From the cell containing the given text, extract its center point as [X, Y] coordinate. 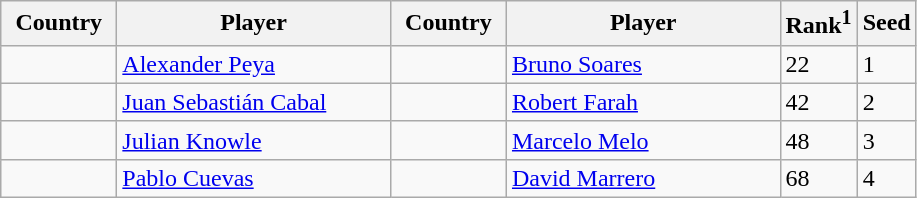
Robert Farah [643, 102]
4 [886, 178]
Juan Sebastián Cabal [254, 102]
Marcelo Melo [643, 140]
22 [818, 64]
Bruno Soares [643, 64]
Rank1 [818, 24]
Alexander Peya [254, 64]
48 [818, 140]
1 [886, 64]
Seed [886, 24]
3 [886, 140]
Pablo Cuevas [254, 178]
42 [818, 102]
Julian Knowle [254, 140]
68 [818, 178]
2 [886, 102]
David Marrero [643, 178]
